Return [x, y] of the center of cell containing provided text 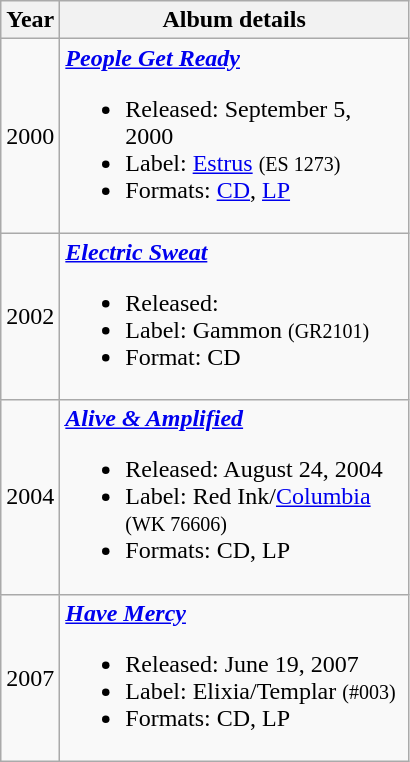
Alive & AmplifiedReleased: August 24, 2004Label: Red Ink/Columbia (WK 76606)Formats: CD, LP [234, 497]
2002 [30, 316]
Have MercyReleased: June 19, 2007Label: Elixia/Templar (#003)Formats: CD, LP [234, 678]
Year [30, 20]
2007 [30, 678]
2000 [30, 136]
Electric SweatReleased: Label: Gammon (GR2101)Format: CD [234, 316]
Album details [234, 20]
2004 [30, 497]
People Get ReadyReleased: September 5, 2000Label: Estrus (ES 1273)Formats: CD, LP [234, 136]
